Find where the given text appears and provide that cell's center as [X, Y] coordinate. 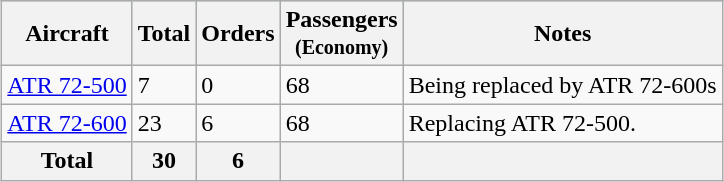
7 [164, 85]
ATR 72-600 [67, 123]
23 [164, 123]
Replacing ATR 72-500. [562, 123]
30 [164, 161]
Notes [562, 34]
Being replaced by ATR 72-600s [562, 85]
Aircraft [67, 34]
Orders [238, 34]
Passengers (Economy) [342, 34]
0 [238, 85]
ATR 72-500 [67, 85]
